Return (x, y) of the center of cell containing provided text 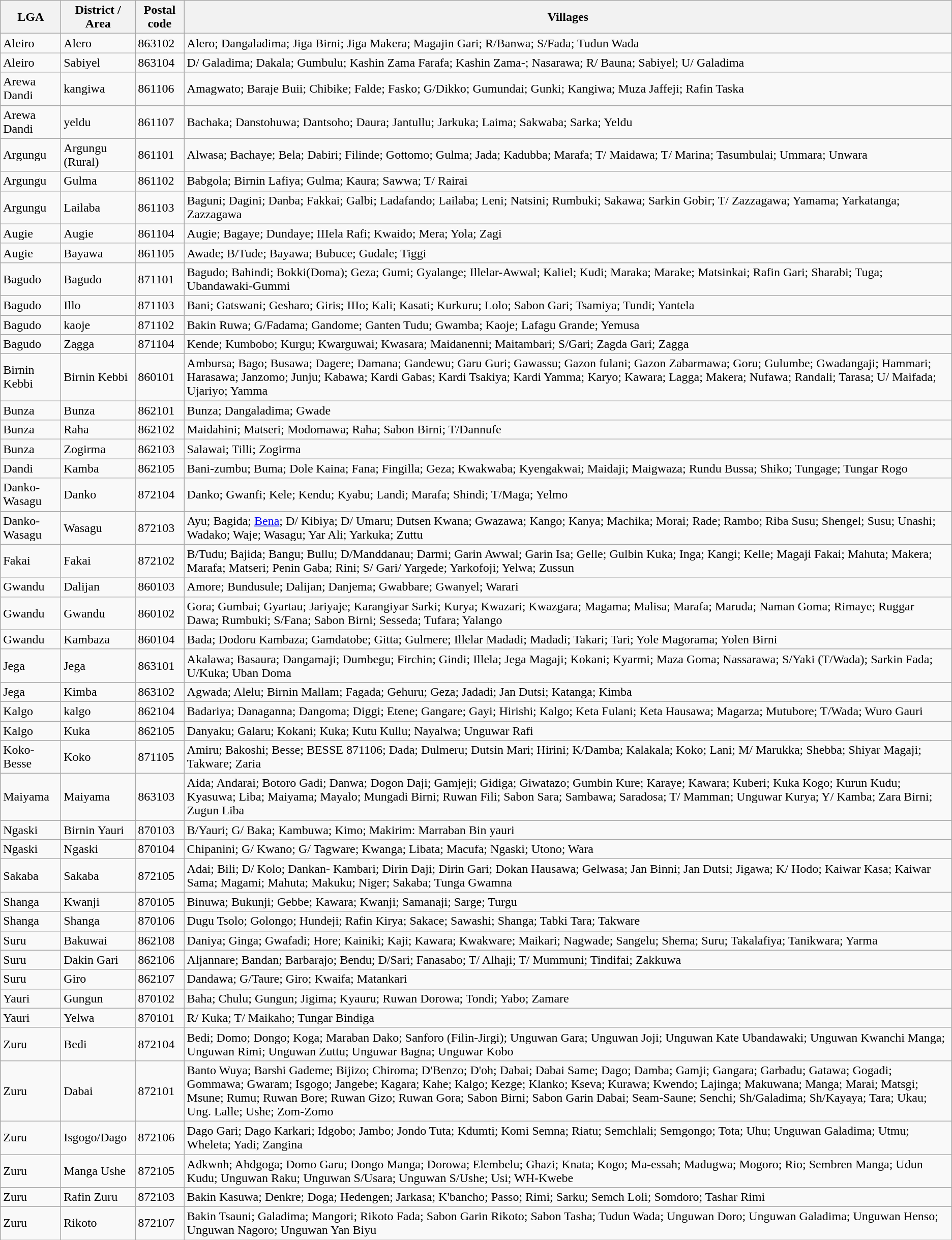
862101 (160, 410)
871101 (160, 279)
Danko; Gwanfi; Kele; Kendu; Kyabu; Landi; Marafa; Shindi; T/Maga; Yelmo (568, 494)
Awade; B/Tude; Bayawa; Bubuce; Gudale; Tiggi (568, 253)
Danko (98, 494)
860102 (160, 613)
871102 (160, 325)
Badariya; Danaganna; Dangoma; Diggi; Etene; Gangare; Gayi; Hirishi; Kalgo; Keta Fulani; Keta Hausawa; Magarza; Mutubore; T/Wada; Wuro Gauri (568, 711)
Maidahini; Matseri; Modomawa; Raha; Sabon Birni; T/Dannufe (568, 430)
Gulma (98, 181)
863103 (160, 797)
Agwada; Alelu; Birnin Mallam; Fagada; Gehuru; Geza; Jadadi; Jan Dutsi; Katanga; Kimba (568, 692)
862106 (160, 960)
Yelwa (98, 1018)
861105 (160, 253)
Bakuwai (98, 940)
Dugu Tsolo; Golongo; Hundeji; Rafin Kirya; Sakace; Sawashi; Shanga; Tabki Tara; Takware (568, 921)
Kambaza (98, 639)
862108 (160, 940)
Chipanini; G/ Kwano; G/ Tagware; Kwanga; Libata; Macufa; Ngaski; Utono; Wara (568, 849)
871105 (160, 757)
872106 (160, 1137)
Bunza; Dangaladima; Gwade (568, 410)
870106 (160, 921)
Isgogo/Dago (98, 1137)
Argungu (Rural) (98, 155)
872101 (160, 1090)
872107 (160, 1224)
Dabai (98, 1090)
Bakin Kasuwa; Denkre; Doga; Hedengen; Jarkasa; K'bancho; Passo; Rimi; Sarku; Semch Loli; Somdoro; Tashar Rimi (568, 1197)
Bayawa (98, 253)
Kwanji (98, 902)
872102 (160, 560)
Zagga (98, 344)
871104 (160, 344)
Daniya; Ginga; Gwafadi; Hore; Kainiki; Kaji; Kawara; Kwakware; Maikari; Nagwade; Sangelu; Shema; Suru; Takalafiya; Tanikwara; Yarma (568, 940)
870103 (160, 830)
Dandi (31, 468)
B/Yauri; G/ Baka; Kambuwa; Kimo; Makirim: Marraban Bin yauri (568, 830)
861102 (160, 181)
860101 (160, 377)
871103 (160, 305)
Baguni; Dagini; Danba; Fakkai; Galbi; Ladafando; Lailaba; Leni; Natsini; Rumbuki; Sakawa; Sarkin Gobir; T/ Zazzagawa; Yamama; Yarkatanga; Zazzagawa (568, 208)
Salawai; Tilli; Zogirma (568, 449)
District / Area (98, 17)
Bedi (98, 1044)
Kimba (98, 692)
862107 (160, 979)
Bakin Ruwa; G/Fadama; Gandome; Ganten Tudu; Gwamba; Kaoje; Lafagu Grande; Yemusa (568, 325)
Zogirma (98, 449)
861104 (160, 233)
Bachaka; Danstohuwa; Dantsoho; Daura; Jantullu; Jarkuka; Laima; Sakwaba; Sarka; Yeldu (568, 122)
870101 (160, 1018)
861106 (160, 88)
863104 (160, 63)
Rafin Zuru (98, 1197)
870105 (160, 902)
Dakin Gari (98, 960)
862104 (160, 711)
Binuwa; Bukunji; Gebbe; Kawara; Kwanji; Samanaji; Sarge; Turgu (568, 902)
Bani-zumbu; Buma; Dole Kaina; Fana; Fingilla; Geza; Kwakwaba; Kyengakwai; Maidaji; Maigwaza; Rundu Bussa; Shiko; Tungage; Tungar Rogo (568, 468)
Koko-Besse (31, 757)
Baha; Chulu; Gungun; Jigima; Kyauru; Ruwan Dorowa; Tondi; Yabo; Zamare (568, 998)
Babgola; Birnin Lafiya; Gulma; Kaura; Sawwa; T/ Rairai (568, 181)
863101 (160, 665)
860103 (160, 587)
Rikoto (98, 1224)
Dandawa; G/Taure; Giro; Kwaifa; Matankari (568, 979)
862103 (160, 449)
Alero (98, 43)
Kuka (98, 731)
Aljannare; Bandan; Barbarajo; Bendu; D/Sari; Fanasabo; T/ Alhaji; T/ Mummuni; Tindifai; Zakkuwa (568, 960)
Postal code (160, 17)
Birnin Yauri (98, 830)
861101 (160, 155)
862102 (160, 430)
Illo (98, 305)
Wasagu (98, 528)
Bada; Dodoru Kambaza; Gamdatobe; Gitta; Gulmere; Illelar Madadi; Madadi; Takari; Tari; Yole Magorama; Yolen Birni (568, 639)
kangiwa (98, 88)
yeldu (98, 122)
Amagwato; Baraje Buii; Chibike; Falde; Fasko; G/Dikko; Gumundai; Gunki; Kangiwa; Muza Jaffeji; Rafin Taska (568, 88)
R/ Kuka; T/ Maikaho; Tungar Bindiga (568, 1018)
Danyaku; Galaru; Kokani; Kuka; Kutu Kullu; Nayalwa; Unguwar Rafi (568, 731)
Villages (568, 17)
Dalijan (98, 587)
kaoje (98, 325)
Kamba (98, 468)
861103 (160, 208)
Augie; Bagaye; Dundaye; IIIela Rafi; Kwaido; Mera; Yola; Zagi (568, 233)
Alwasa; Bachaye; Bela; Dabiri; Filinde; Gottomo; Gulma; Jada; Kadubba; Marafa; T/ Maidawa; T/ Marina; Tasumbulai; Ummara; Unwara (568, 155)
Alero; Dangaladima; Jiga Birni; Jiga Makera; Magajin Gari; R/Banwa; S/Fada; Tudun Wada (568, 43)
870104 (160, 849)
870102 (160, 998)
Koko (98, 757)
Kende; Kumbobo; Kurgu; Kwarguwai; Kwasara; Maidanenni; Maitambari; S/Gari; Zagda Gari; Zagga (568, 344)
Sabiyel (98, 63)
D/ Galadima; Dakala; Gumbulu; Kashin Zama Farafa; Kashin Zama-; Nasarawa; R/ Bauna; Sabiyel; U/ Galadima (568, 63)
Gungun (98, 998)
Bani; Gatswani; Gesharo; Giris; IIIo; Kali; Kasati; Kurkuru; Lolo; Sabon Gari; Tsamiya; Tundi; Yantela (568, 305)
Manga Ushe (98, 1171)
Amore; Bundusule; Dalijan; Danjema; Gwabbare; Gwanyel; Warari (568, 587)
Raha (98, 430)
Giro (98, 979)
LGA (31, 17)
Lailaba (98, 208)
kalgo (98, 711)
860104 (160, 639)
861107 (160, 122)
